Output the [X, Y] coordinate of the center of the cell containing the given text.  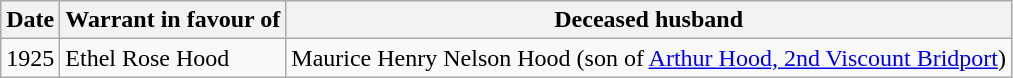
1925 [30, 58]
Warrant in favour of [173, 20]
Date [30, 20]
Ethel Rose Hood [173, 58]
Maurice Henry Nelson Hood (son of Arthur Hood, 2nd Viscount Bridport) [649, 58]
Deceased husband [649, 20]
